From the cell containing the given text, extract its center point as (x, y) coordinate. 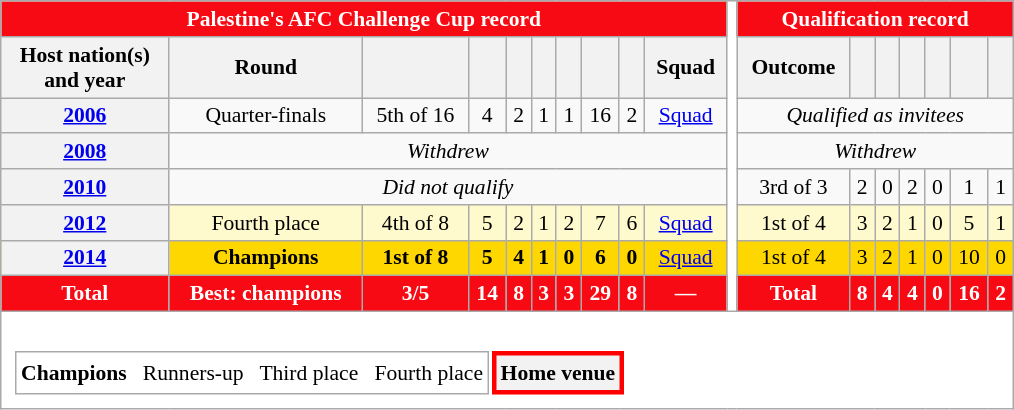
Round (266, 68)
Outcome (794, 68)
Champions (266, 258)
Champions Runners-up Third place Fourth place (252, 374)
Qualified as invitees (875, 116)
5th of 16 (416, 116)
Fourth place (266, 223)
Did not qualify (448, 187)
2012 (85, 223)
3rd of 3 (794, 187)
Champions Runners-up Third place Fourth place Home venue (507, 361)
Host nation(s)and year (85, 68)
Best: champions (266, 294)
2006 (85, 116)
Home venue (558, 374)
2010 (85, 187)
4th of 8 (416, 223)
14 (487, 294)
Qualification record (875, 19)
Palestine's AFC Challenge Cup record (364, 19)
Quarter-finals (266, 116)
29 (600, 294)
3/5 (416, 294)
— (686, 294)
2008 (85, 152)
7 (600, 223)
2014 (85, 258)
1st of 8 (416, 258)
10 (969, 258)
